Search for the cell housing the specified text and yield its (x, y) center coordinate. 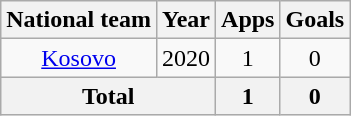
2020 (186, 58)
Kosovo (79, 58)
National team (79, 20)
Total (108, 96)
Apps (248, 20)
Goals (315, 20)
Year (186, 20)
